Search for the cell housing the specified text and yield its (X, Y) center coordinate. 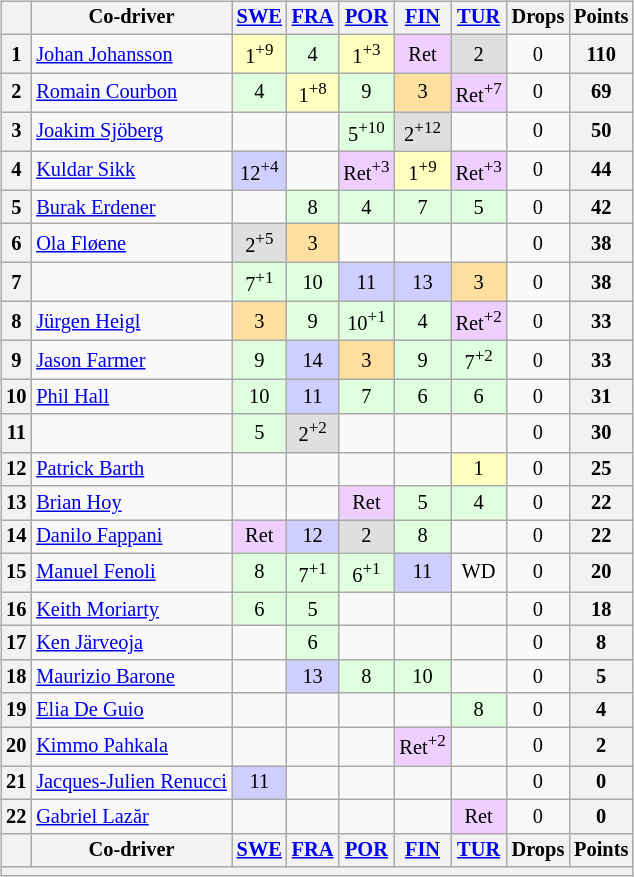
Kimmo Pahkala (131, 746)
16 (16, 609)
5+10 (366, 132)
WD (479, 572)
Burak Erdener (131, 207)
2+5 (260, 244)
Gabriel Lazăr (131, 816)
7+2 (479, 360)
Keith Moriarty (131, 609)
10+1 (366, 322)
6+1 (366, 572)
12+4 (260, 170)
50 (601, 132)
Jürgen Heigl (131, 322)
1+8 (313, 92)
Phil Hall (131, 397)
69 (601, 92)
2+12 (422, 132)
31 (601, 397)
Elia De Guio (131, 710)
Johan Johansson (131, 54)
Joakim Sjöberg (131, 132)
Romain Courbon (131, 92)
25 (601, 469)
Maurizio Barone (131, 676)
Jacques-Julien Renucci (131, 783)
2+2 (313, 432)
30 (601, 432)
Kuldar Sikk (131, 170)
Danilo Fappani (131, 537)
42 (601, 207)
Brian Hoy (131, 503)
44 (601, 170)
17 (16, 643)
Ken Järveoja (131, 643)
Patrick Barth (131, 469)
Jason Farmer (131, 360)
15 (16, 572)
110 (601, 54)
Ret+7 (479, 92)
19 (16, 710)
Ola Fløene (131, 244)
21 (16, 783)
Manuel Fenoli (131, 572)
1+3 (366, 54)
